Search for the cell housing the specified text and yield its (X, Y) center coordinate. 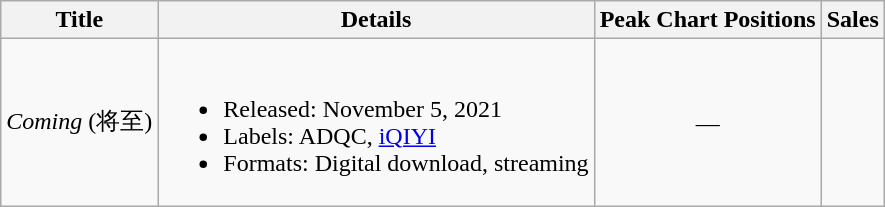
Sales (852, 20)
— (708, 122)
Title (80, 20)
Coming (将至) (80, 122)
Details (376, 20)
Released: November 5, 2021Labels: ADQC, iQIYIFormats: Digital download, streaming (376, 122)
Peak Chart Positions (708, 20)
